For the text-containing cell, return its midpoint in [X, Y] coordinate format. 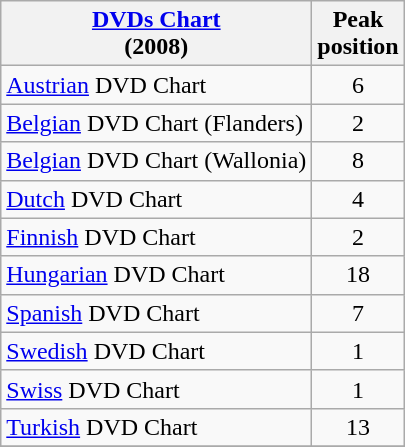
Belgian DVD Chart (Flanders) [156, 123]
Hungarian DVD Chart [156, 275]
Swedish DVD Chart [156, 351]
18 [358, 275]
Swiss DVD Chart [156, 389]
13 [358, 427]
Austrian DVD Chart [156, 85]
Finnish DVD Chart [156, 237]
4 [358, 199]
8 [358, 161]
Belgian DVD Chart (Wallonia) [156, 161]
Peakposition [358, 34]
Spanish DVD Chart [156, 313]
Dutch DVD Chart [156, 199]
DVDs Chart (2008) [156, 34]
7 [358, 313]
6 [358, 85]
Turkish DVD Chart [156, 427]
